Locate the cell with the specified text and output its [x, y] center coordinate. 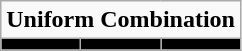
Uniform Combination [121, 20]
